Detect which cell encompasses the target text, then output its [x, y] center coordinate. 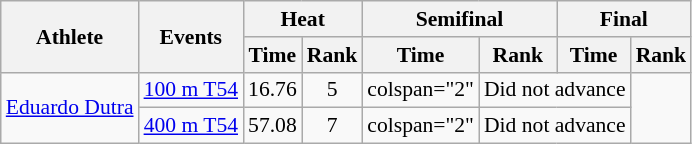
7 [332, 126]
Eduardo Dutra [70, 108]
5 [332, 90]
Events [191, 36]
57.08 [272, 126]
100 m T54 [191, 90]
Final [624, 19]
Heat [302, 19]
Semifinal [459, 19]
16.76 [272, 90]
Athlete [70, 36]
400 m T54 [191, 126]
